Identify which cell holds the provided text, then report its [x, y] central coordinate. 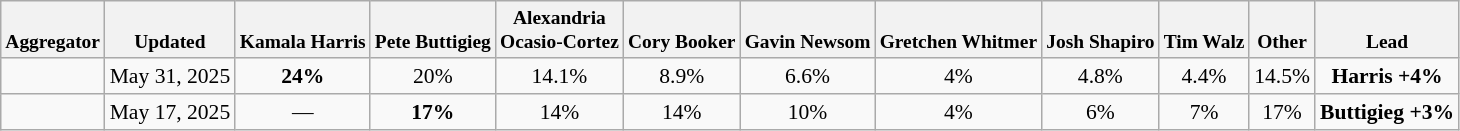
Other [1282, 30]
Harris +4% [1387, 76]
AlexandriaOcasio-Cortez [559, 30]
May 17, 2025 [170, 112]
Updated [170, 30]
Lead [1387, 30]
Cory Booker [682, 30]
4.4% [1204, 76]
Gretchen Whitmer [958, 30]
24% [302, 76]
May 31, 2025 [170, 76]
6% [1100, 112]
4.8% [1100, 76]
14.1% [559, 76]
— [302, 112]
Buttigieg +3% [1387, 112]
Tim Walz [1204, 30]
Pete Buttigieg [432, 30]
Josh Shapiro [1100, 30]
10% [808, 112]
7% [1204, 112]
Kamala Harris [302, 30]
Gavin Newsom [808, 30]
8.9% [682, 76]
20% [432, 76]
14.5% [1282, 76]
6.6% [808, 76]
Aggregator [53, 30]
